From the cell containing the given text, extract its center point as (X, Y) coordinate. 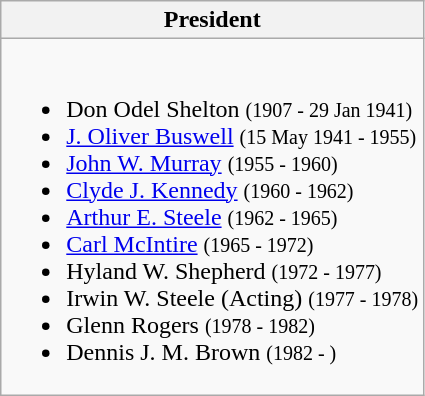
President (212, 20)
